Scan for the cell matching the given text and deliver its (x, y) coordinate at center. 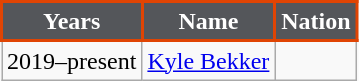
Name (208, 22)
Nation (316, 22)
Kyle Bekker (208, 60)
Years (72, 22)
2019–present (72, 60)
